Locate the cell with the specified text and output its (X, Y) center coordinate. 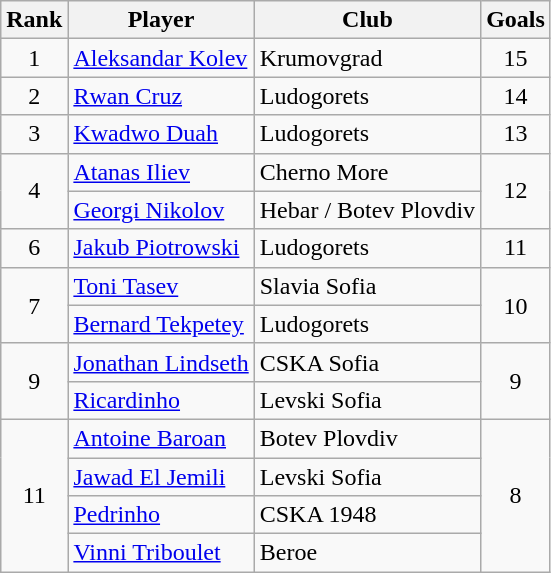
3 (34, 134)
Cherno More (367, 172)
Ricardinho (161, 400)
8 (516, 495)
Hebar / Botev Plovdiv (367, 210)
2 (34, 96)
Bernard Tekpetey (161, 324)
Pedrinho (161, 515)
Jakub Piotrowski (161, 248)
Georgi Nikolov (161, 210)
Beroe (367, 553)
Slavia Sofia (367, 286)
Player (161, 20)
Krumovgrad (367, 58)
Antoine Baroan (161, 438)
Jawad El Jemili (161, 477)
7 (34, 305)
Kwadwo Duah (161, 134)
1 (34, 58)
15 (516, 58)
Atanas Iliev (161, 172)
CSKA Sofia (367, 362)
14 (516, 96)
4 (34, 191)
Rank (34, 20)
Toni Tasev (161, 286)
Botev Plovdiv (367, 438)
12 (516, 191)
Rwan Cruz (161, 96)
CSKA 1948 (367, 515)
Vinni Triboulet (161, 553)
Club (367, 20)
Jonathan Lindseth (161, 362)
6 (34, 248)
Goals (516, 20)
10 (516, 305)
13 (516, 134)
Aleksandar Kolev (161, 58)
